Pinpoint the cell where the given text exists, returning its [x, y] midpoint coordinate. 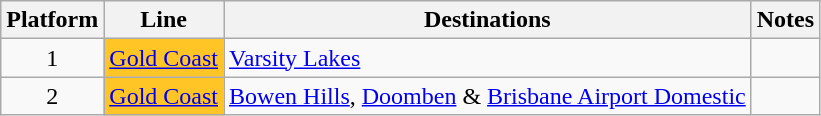
Notes [785, 20]
2 [52, 96]
Line [164, 20]
Destinations [488, 20]
Platform [52, 20]
1 [52, 58]
Bowen Hills, Doomben & Brisbane Airport Domestic [488, 96]
Varsity Lakes [488, 58]
